Scan for the cell matching the given text and deliver its [X, Y] coordinate at center. 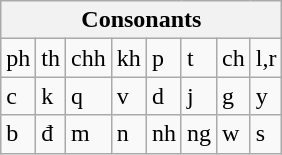
n [128, 134]
đ [51, 134]
c [18, 96]
q [89, 96]
ng [198, 134]
w [233, 134]
b [18, 134]
ph [18, 58]
m [89, 134]
l,r [266, 58]
s [266, 134]
t [198, 58]
k [51, 96]
v [128, 96]
y [266, 96]
Consonants [142, 20]
nh [164, 134]
d [164, 96]
kh [128, 58]
ch [233, 58]
j [198, 96]
chh [89, 58]
g [233, 96]
p [164, 58]
th [51, 58]
